Provide the [x, y] coordinate of the cell's center where the given text is located.  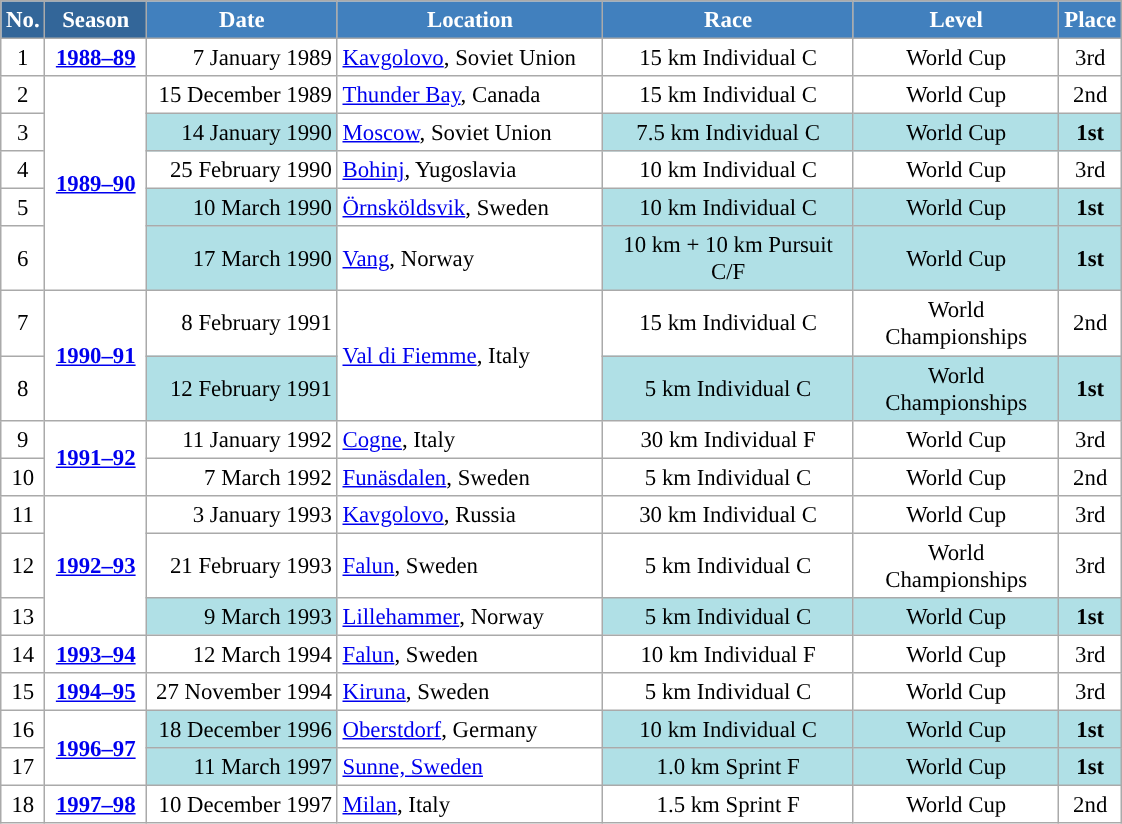
30 km Individual C [728, 514]
3 [23, 133]
Val di Fiemme, Italy [470, 356]
11 [23, 514]
13 [23, 617]
1 [23, 58]
11 January 1992 [242, 439]
Kavgolovo, Soviet Union [470, 58]
3 January 1993 [242, 514]
12 [23, 566]
7 January 1989 [242, 58]
27 November 1994 [242, 692]
Thunder Bay, Canada [470, 95]
Kavgolovo, Russia [470, 514]
Cogne, Italy [470, 439]
Place [1090, 20]
15 [23, 692]
1997–98 [96, 805]
1989–90 [96, 184]
Vang, Norway [470, 258]
Moscow, Soviet Union [470, 133]
1988–89 [96, 58]
Race [728, 20]
Location [470, 20]
Lillehammer, Norway [470, 617]
10 km + 10 km Pursuit C/F [728, 258]
Bohinj, Yugoslavia [470, 170]
Kiruna, Sweden [470, 692]
10 km Individual F [728, 654]
14 January 1990 [242, 133]
Season [96, 20]
1.0 km Sprint F [728, 767]
8 February 1991 [242, 324]
1991–92 [96, 458]
1.5 km Sprint F [728, 805]
10 December 1997 [242, 805]
5 [23, 208]
1994–95 [96, 692]
7 March 1992 [242, 477]
10 March 1990 [242, 208]
1993–94 [96, 654]
Date [242, 20]
4 [23, 170]
No. [23, 20]
16 [23, 729]
14 [23, 654]
7.5 km Individual C [728, 133]
9 March 1993 [242, 617]
10 [23, 477]
18 [23, 805]
Örnsköldsvik, Sweden [470, 208]
11 March 1997 [242, 767]
Sunne, Sweden [470, 767]
17 March 1990 [242, 258]
2 [23, 95]
30 km Individual F [728, 439]
21 February 1993 [242, 566]
7 [23, 324]
15 December 1989 [242, 95]
18 December 1996 [242, 729]
1996–97 [96, 748]
12 February 1991 [242, 388]
Funäsdalen, Sweden [470, 477]
Level [956, 20]
8 [23, 388]
9 [23, 439]
Oberstdorf, Germany [470, 729]
1992–93 [96, 565]
6 [23, 258]
25 February 1990 [242, 170]
Milan, Italy [470, 805]
17 [23, 767]
12 March 1994 [242, 654]
1990–91 [96, 356]
